Pinpoint the cell where the given text exists, returning its [X, Y] midpoint coordinate. 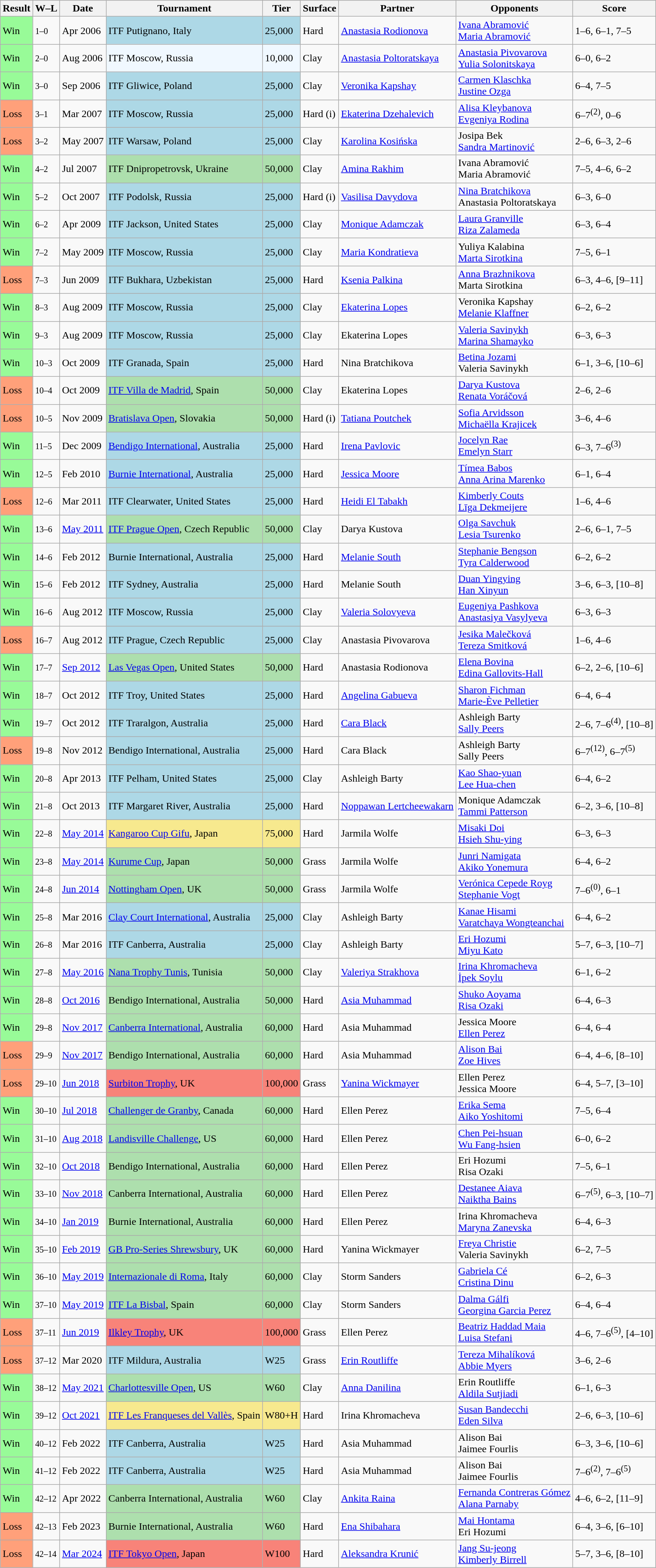
Valeria Savinykh Marina Shamayko [515, 335]
Beatriz Haddad Maia Luisa Stefani [515, 1333]
Noppawan Lertcheewakarn [397, 806]
29–8 [46, 1028]
Irina Khromacheva Maryna Zanevska [515, 1221]
6–1, 6–4 [614, 473]
18–7 [46, 695]
26–8 [46, 944]
6–3, 6–4 [614, 224]
ITF Les Franqueses del Vallès, Spain [184, 1415]
W80+H [282, 1415]
Jun 2009 [83, 279]
1–0 [46, 31]
Olga Savchuk Lesia Tsurenko [515, 529]
Feb 2019 [83, 1249]
ITF Dnipropetrovsk, Ukraine [184, 169]
6–3, 4–6, [9–11] [614, 279]
Aug 2018 [83, 1138]
ITF Prague Open, Czech Republic [184, 529]
Jocelyn Rae Emelyn Starr [515, 446]
23–8 [46, 862]
Alisa Kleybanova Evgeniya Rodina [515, 113]
W100 [282, 1554]
ITF Prague, Czech Republic [184, 639]
Nana Trophy Tunis, Tunisia [184, 972]
Gabriela Cé Cristina Dinu [515, 1277]
6–3, 6–0 [614, 197]
Tournament [184, 9]
Jul 2018 [83, 1110]
Anastasia Poltoratskaya [397, 58]
Tatiana Poutchek [397, 418]
ITF Tokyo Open, Japan [184, 1554]
Mar 2020 [83, 1360]
Amina Rakhim [397, 169]
ITF Margaret River, Australia [184, 806]
41–12 [46, 1471]
17–7 [46, 668]
ITF Sydney, Australia [184, 584]
5–2 [46, 197]
6–4, 7–5 [614, 86]
Ksenia Palkina [397, 279]
Landisville Challenge, US [184, 1138]
Charlottesville Open, US [184, 1388]
15–6 [46, 584]
ITF Mildura, Australia [184, 1360]
Anastasia Pivovarova [397, 639]
Las Vegas Open, United States [184, 668]
Jesika Malečková Tereza Smitková [515, 639]
33–10 [46, 1194]
8–3 [46, 307]
Veronika Kapshay [397, 86]
Angelina Gabueva [397, 695]
27–8 [46, 972]
ITF Gliwice, Poland [184, 86]
Ekaterina Dzehalevich [397, 113]
ITF Bukhara, Uzbekistan [184, 279]
Eri Hozumi Miyu Kato [515, 944]
7–6(2), 7–6(5) [614, 1471]
Nov 2009 [83, 418]
W–L [46, 9]
Tier [282, 9]
Eugeniya Pashkova Anastasiya Vasylyeva [515, 612]
Result [17, 9]
Anastasia Pivovarova Yulia Solonitskaya [515, 58]
Clay Court International, Australia [184, 917]
Jun 2014 [83, 889]
6–2, 3–6, [10–8] [614, 806]
Oct 2013 [83, 806]
Irina Khromacheva [397, 1415]
4–6, 6–2, [11–9] [614, 1499]
Anna Brazhnikova Marta Sirotkina [515, 279]
20–8 [46, 778]
Monique Adamczak Tammi Patterson [515, 806]
Jessica Moore [397, 473]
Laura Granville Riza Zalameda [515, 224]
Sep 2006 [83, 86]
3–6, 4–6 [614, 418]
Oct 2007 [83, 197]
10–3 [46, 363]
2–6, 7–6(4), [10–8] [614, 723]
2–6, 6–3, [10–6] [614, 1415]
Josipa Bek Sandra Martinović [515, 141]
Kimberly Couts Līga Dekmeijere [515, 502]
29–10 [46, 1083]
Jul 2007 [83, 169]
7–2 [46, 252]
Partner [397, 9]
Jun 2019 [83, 1333]
3–0 [46, 86]
28–8 [46, 1000]
Mar 2011 [83, 502]
Score [614, 9]
Mai Hontama Eri Hozumi [515, 1526]
ITF Troy, United States [184, 695]
Verónica Cepede Royg Stephanie Vogt [515, 889]
37–12 [46, 1360]
Nov 2012 [83, 750]
34–10 [46, 1221]
Irena Pavlovic [397, 446]
Feb 2023 [83, 1526]
7–5, 6–4 [614, 1110]
Mar 2007 [83, 113]
Nina Bratchikova [397, 363]
12–6 [46, 502]
24–8 [46, 889]
19–8 [46, 750]
3–6, 6–3, [10–8] [614, 584]
Sep 2012 [83, 668]
Valeria Solovyeva [397, 612]
Kangaroo Cup Gifu, Japan [184, 834]
3–2 [46, 141]
ITF Warsaw, Poland [184, 141]
Elena Bovina Edina Gallovits-Hall [515, 668]
37–10 [46, 1304]
Bratislava Open, Slovakia [184, 418]
6–1, 6–2 [614, 972]
40–12 [46, 1443]
Sharon Fichman Marie-Ève Pelletier [515, 695]
6–2 [46, 224]
ITF Clearwater, United States [184, 502]
42–12 [46, 1499]
Heidi El Tabakh [397, 502]
Monique Adamczak [397, 224]
6–4, 3–6, [6–10] [614, 1526]
5–7, 6–3, [10–7] [614, 944]
Betina Jozami Valeria Savinykh [515, 363]
ITF Putignano, Italy [184, 31]
Kurume Cup, Japan [184, 862]
Erin Routliffe Aldila Sutjiadi [515, 1388]
May 2021 [83, 1388]
ITF Villa de Madrid, Spain [184, 391]
6–7(5), 6–3, [10–7] [614, 1194]
Veronika Kapshay Melanie Klaffner [515, 307]
Apr 2009 [83, 224]
ITF Traralgon, Australia [184, 723]
Erika Sema Aiko Yoshitomi [515, 1110]
Duan Yingying Han Xinyun [515, 584]
6–2, 2–6, [10–6] [614, 668]
22–8 [46, 834]
21–8 [46, 806]
GB Pro-Series Shrewsbury, UK [184, 1249]
Shuko Aoyama Risa Ozaki [515, 1000]
Jessica Moore Ellen Perez [515, 1028]
Vasilisa Davydova [397, 197]
6–4, 4–6, [8–10] [614, 1055]
37–11 [46, 1333]
May 2011 [83, 529]
Anna Danilina [397, 1388]
14–6 [46, 557]
Tímea Babos Anna Arina Marenko [515, 473]
75,000 [282, 834]
Chen Pei-hsuan Wu Fang-hsien [515, 1138]
39–12 [46, 1415]
19–7 [46, 723]
7–5, 4–6, 6–2 [614, 169]
Mar 2024 [83, 1554]
Eri Hozumi Risa Ozaki [515, 1166]
10–4 [46, 391]
Surbiton Trophy, UK [184, 1083]
Opponents [515, 9]
3–1 [46, 113]
Stephanie Bengson Tyra Calderwood [515, 557]
Irina Khromacheva İpek Soylu [515, 972]
38–12 [46, 1388]
Alison Bai Zoe Hives [515, 1055]
Ankita Raina [397, 1499]
Darya Kustova Renata Voráčová [515, 391]
Sofia Arvidsson Michaëlla Krajicek [515, 418]
4–6, 7–6(5), [4–10] [614, 1333]
7–6(0), 6–1 [614, 889]
35–10 [46, 1249]
6–1, 6–3 [614, 1388]
Kanae Hisami Varatchaya Wongteanchai [515, 917]
6–7(12), 6–7(5) [614, 750]
12–5 [46, 473]
Jang Su-jeong Kimberly Birrell [515, 1554]
ITF La Bisbal, Spain [184, 1304]
6–7(2), 0–6 [614, 113]
6–3, 7–6(3) [614, 446]
16–7 [46, 639]
13–6 [46, 529]
Karolina Kosińska [397, 141]
3–6, 2–6 [614, 1360]
Nina Bratchikova Anastasia Poltoratskaya [515, 197]
2–0 [46, 58]
Apr 2013 [83, 778]
Yuliya Kalabina Marta Sirotkina [515, 252]
Jun 2018 [83, 1083]
6–4, 5–7, [3–10] [614, 1083]
Carmen Klaschka Justine Ozga [515, 86]
10,000 [282, 58]
ITF Pelham, United States [184, 778]
30–10 [46, 1110]
May 2009 [83, 252]
6–2, 7–5 [614, 1249]
11–5 [46, 446]
May 2016 [83, 972]
6–1, 3–6, [10–6] [614, 363]
Surface [319, 9]
2–6, 2–6 [614, 391]
32–10 [46, 1166]
Date [83, 9]
Kao Shao-yuan Lee Hua-chen [515, 778]
Feb 2010 [83, 473]
Ilkley Trophy, UK [184, 1333]
May 2007 [83, 141]
Maria Kondratieva [397, 252]
Internazionale di Roma, Italy [184, 1277]
25–8 [46, 917]
Oct 2016 [83, 1000]
42–13 [46, 1526]
4–2 [46, 169]
Misaki Doi Hsieh Shu-ying [515, 834]
2–6, 6–1, 7–5 [614, 529]
Darya Kustova [397, 529]
Dec 2009 [83, 446]
Junri Namigata Akiko Yonemura [515, 862]
Freya Christie Valeria Savinykh [515, 1249]
1–6, 6–1, 7–5 [614, 31]
Oct 2018 [83, 1166]
10–5 [46, 418]
Tereza Mihalíková Abbie Myers [515, 1360]
Apr 2022 [83, 1499]
29–9 [46, 1055]
Nov 2018 [83, 1194]
2–6, 6–3, 2–6 [614, 141]
9–3 [46, 335]
Jan 2019 [83, 1221]
5–7, 3–6, [8–10] [614, 1554]
Apr 2006 [83, 31]
Challenger de Granby, Canada [184, 1110]
Destanee Aiava Naiktha Bains [515, 1194]
16–6 [46, 612]
Oct 2021 [83, 1415]
Nottingham Open, UK [184, 889]
6–2, 6–3 [614, 1277]
Aug 2006 [83, 58]
Fernanda Contreras Gómez Alana Parnaby [515, 1499]
36–10 [46, 1277]
6–3, 3–6, [10–6] [614, 1443]
Dalma Gálfi Georgina Garcia Perez [515, 1304]
31–10 [46, 1138]
Valeriya Strakhova [397, 972]
Ellen Perez Jessica Moore [515, 1083]
42–14 [46, 1554]
Susan Bandecchi Eden Silva [515, 1415]
ITF Podolsk, Russia [184, 197]
ITF Jackson, United States [184, 224]
ITF Granada, Spain [184, 363]
Ena Shibahara [397, 1526]
Erin Routliffe [397, 1360]
7–3 [46, 279]
Aleksandra Krunić [397, 1554]
